Output the (X, Y) coordinate of the center of the cell containing the given text.  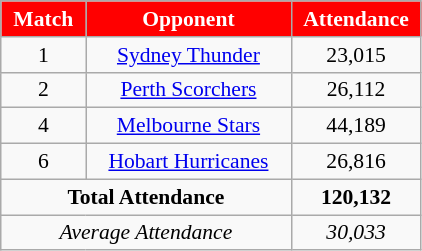
Hobart Hurricanes (188, 162)
4 (44, 126)
Sydney Thunder (188, 55)
23,015 (356, 55)
Total Attendance (146, 197)
2 (44, 90)
Opponent (188, 19)
30,033 (356, 233)
Melbourne Stars (188, 126)
6 (44, 162)
Average Attendance (146, 233)
Attendance (356, 19)
26,816 (356, 162)
Perth Scorchers (188, 90)
26,112 (356, 90)
1 (44, 55)
44,189 (356, 126)
120,132 (356, 197)
Match (44, 19)
